Pinpoint the cell where the given text exists, returning its [x, y] midpoint coordinate. 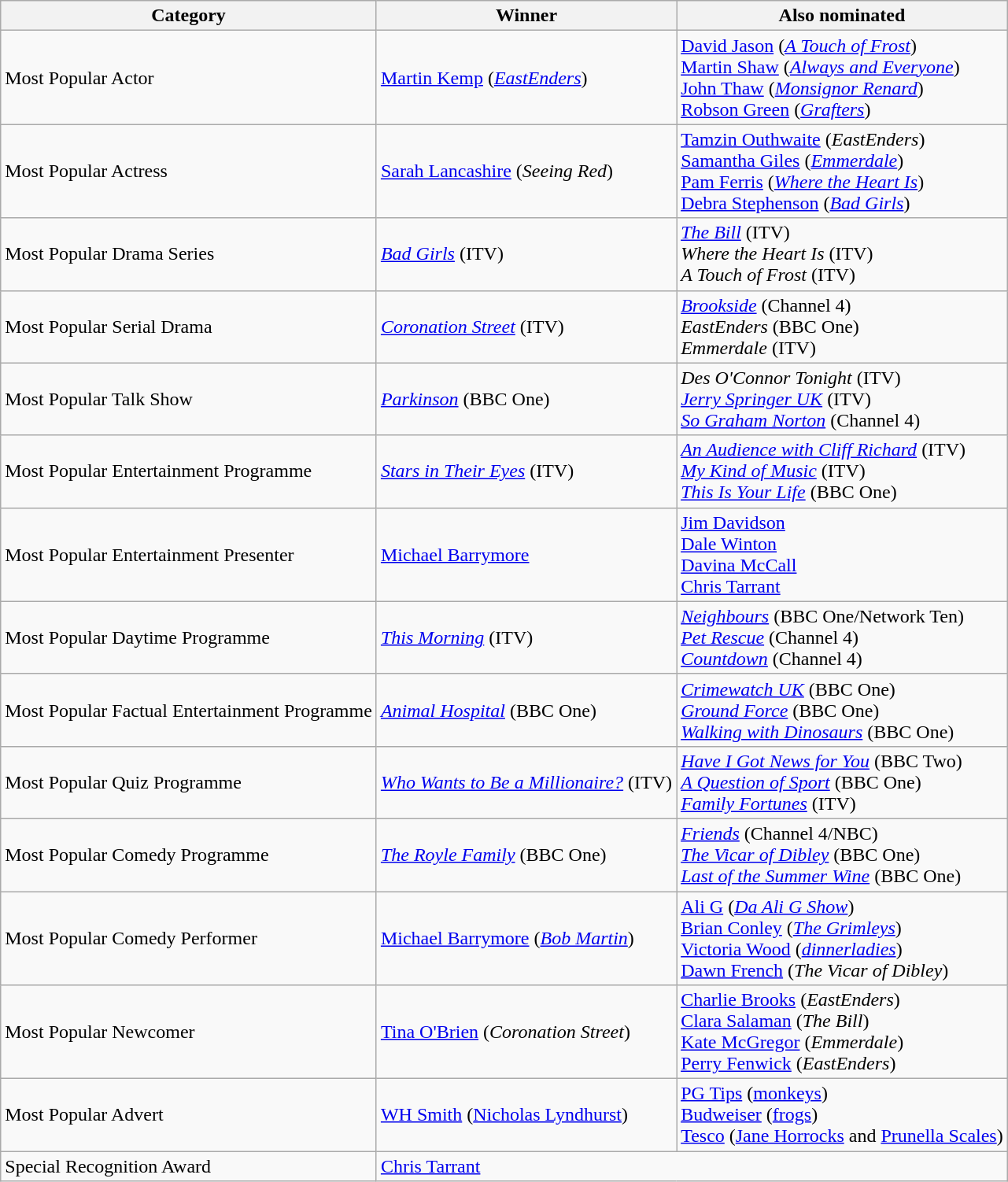
Jim DavidsonDale WintonDavina McCallChris Tarrant [842, 554]
Tamzin Outhwaite (EastEnders)Samantha Giles (Emmerdale)Pam Ferris (Where the Heart Is)Debra Stephenson (Bad Girls) [842, 172]
Coronation Street (ITV) [526, 327]
Des O'Connor Tonight (ITV)Jerry Springer UK (ITV)So Graham Norton (Channel 4) [842, 399]
Ali G (Da Ali G Show)Brian Conley (The Grimleys)Victoria Wood (dinnerladies)Dawn French (The Vicar of Dibley) [842, 938]
Who Wants to Be a Millionaire? (ITV) [526, 782]
David Jason (A Touch of Frost)Martin Shaw (Always and Everyone)John Thaw (Monsignor Renard)Robson Green (Grafters) [842, 77]
Michael Barrymore (Bob Martin) [526, 938]
Most Popular Daytime Programme [189, 637]
Chris Tarrant [692, 1166]
Tina O'Brien (Coronation Street) [526, 1032]
Parkinson (BBC One) [526, 399]
Crimewatch UK (BBC One)Ground Force (BBC One)Walking with Dinosaurs (BBC One) [842, 710]
Category [189, 16]
Martin Kemp (EastEnders) [526, 77]
Most Popular Entertainment Presenter [189, 554]
Michael Barrymore [526, 554]
PG Tips (monkeys)Budweiser (frogs)Tesco (Jane Horrocks and Prunella Scales) [842, 1115]
Special Recognition Award [189, 1166]
Winner [526, 16]
Most Popular Advert [189, 1115]
Most Popular Newcomer [189, 1032]
Most Popular Talk Show [189, 399]
The Royle Family (BBC One) [526, 855]
Brookside (Channel 4)EastEnders (BBC One)Emmerdale (ITV) [842, 327]
WH Smith (Nicholas Lyndhurst) [526, 1115]
Neighbours (BBC One/Network Ten)Pet Rescue (Channel 4)Countdown (Channel 4) [842, 637]
Most Popular Quiz Programme [189, 782]
Charlie Brooks (EastEnders)Clara Salaman (The Bill)Kate McGregor (Emmerdale)Perry Fenwick (EastEnders) [842, 1032]
Bad Girls (ITV) [526, 254]
Sarah Lancashire (Seeing Red) [526, 172]
Stars in Their Eyes (ITV) [526, 471]
Most Popular Serial Drama [189, 327]
This Morning (ITV) [526, 637]
Friends (Channel 4/NBC)The Vicar of Dibley (BBC One)Last of the Summer Wine (BBC One) [842, 855]
The Bill (ITV)Where the Heart Is (ITV)A Touch of Frost (ITV) [842, 254]
Most Popular Comedy Performer [189, 938]
An Audience with Cliff Richard (ITV)My Kind of Music (ITV)This Is Your Life (BBC One) [842, 471]
Animal Hospital (BBC One) [526, 710]
Most Popular Drama Series [189, 254]
Also nominated [842, 16]
Most Popular Comedy Programme [189, 855]
Most Popular Factual Entertainment Programme [189, 710]
Have I Got News for You (BBC Two)A Question of Sport (BBC One)Family Fortunes (ITV) [842, 782]
Most Popular Actress [189, 172]
Most Popular Actor [189, 77]
Most Popular Entertainment Programme [189, 471]
